Return (X, Y) of the center of cell containing provided text 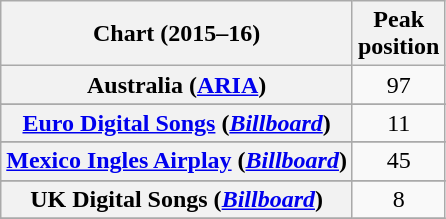
Euro Digital Songs (Billboard) (177, 123)
UK Digital Songs (Billboard) (177, 199)
Australia (ARIA) (177, 85)
11 (398, 123)
45 (398, 161)
97 (398, 85)
Chart (2015–16) (177, 34)
Mexico Ingles Airplay (Billboard) (177, 161)
Peakposition (398, 34)
8 (398, 199)
